Locate the cell with the specified text and output its (X, Y) center coordinate. 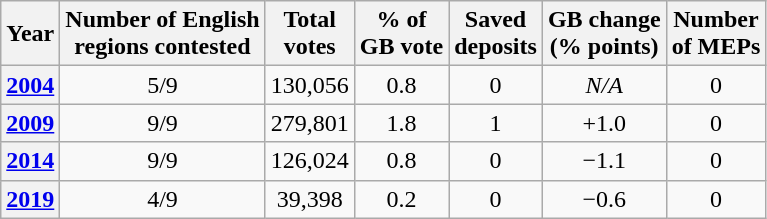
Numberof MEPs (716, 34)
2019 (30, 199)
Saveddeposits (496, 34)
1 (496, 123)
279,801 (310, 123)
4/9 (162, 199)
Totalvotes (310, 34)
130,056 (310, 85)
39,398 (310, 199)
N/A (604, 85)
5/9 (162, 85)
2014 (30, 161)
2004 (30, 85)
0.2 (401, 199)
−0.6 (604, 199)
Number of Englishregions contested (162, 34)
−1.1 (604, 161)
GB change(% points) (604, 34)
1.8 (401, 123)
Year (30, 34)
+1.0 (604, 123)
2009 (30, 123)
% ofGB vote (401, 34)
126,024 (310, 161)
